Detect which cell encompasses the target text, then output its [X, Y] center coordinate. 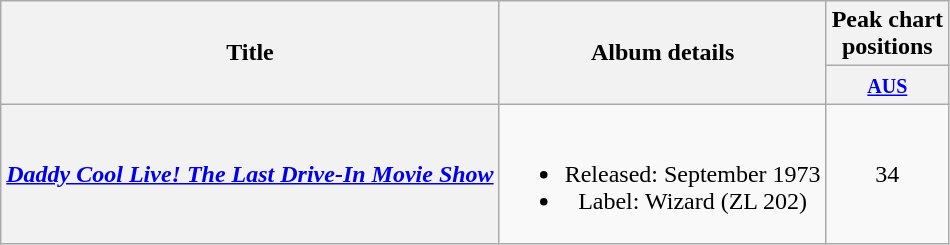
Daddy Cool Live! The Last Drive-In Movie Show [250, 174]
Title [250, 52]
Released: September 1973Label: Wizard (ZL 202) [662, 174]
Album details [662, 52]
34 [887, 174]
Peak chartpositions [887, 34]
AUS [887, 85]
